Search for the cell housing the specified text and yield its (x, y) center coordinate. 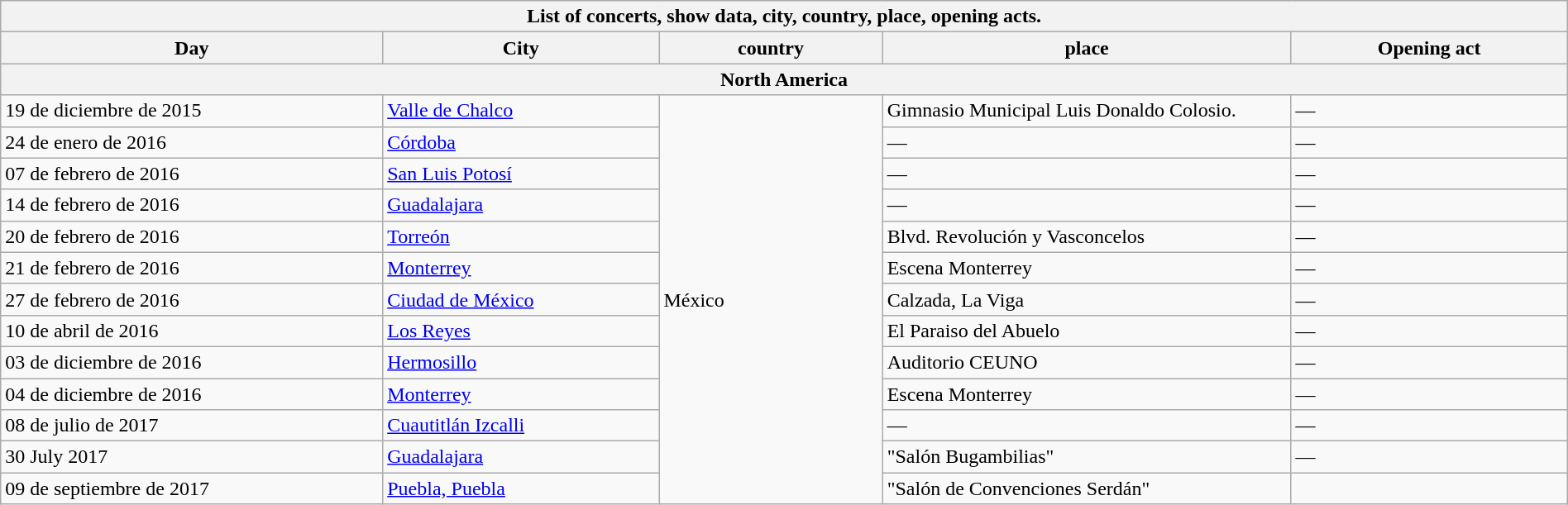
Córdoba (521, 142)
El Paraiso del Abuelo (1087, 331)
Los Reyes (521, 331)
City (521, 48)
04 de diciembre de 2016 (192, 394)
24 de enero de 2016 (192, 142)
08 de julio de 2017 (192, 426)
27 de febrero de 2016 (192, 299)
Hermosillo (521, 362)
List of concerts, show data, city, country, place, opening acts. (784, 17)
México (771, 299)
20 de febrero de 2016 (192, 236)
San Luis Potosí (521, 174)
country (771, 48)
"Salón de Convenciones Serdán" (1087, 488)
Ciudad de México (521, 299)
Opening act (1429, 48)
Calzada, La Viga (1087, 299)
07 de febrero de 2016 (192, 174)
Torreón (521, 236)
Valle de Chalco (521, 111)
place (1087, 48)
09 de septiembre de 2017 (192, 488)
10 de abril de 2016 (192, 331)
"Salón Bugambilias" (1087, 457)
Puebla, Puebla (521, 488)
Gimnasio Municipal Luis Donaldo Colosio. (1087, 111)
03 de diciembre de 2016 (192, 362)
Blvd. Revolución y Vasconcelos (1087, 236)
Auditorio CEUNO (1087, 362)
30 July 2017 (192, 457)
Cuautitlán Izcalli (521, 426)
North America (784, 79)
Day (192, 48)
21 de febrero de 2016 (192, 268)
14 de febrero de 2016 (192, 205)
19 de diciembre de 2015 (192, 111)
